Identify which cell holds the provided text, then report its [X, Y] central coordinate. 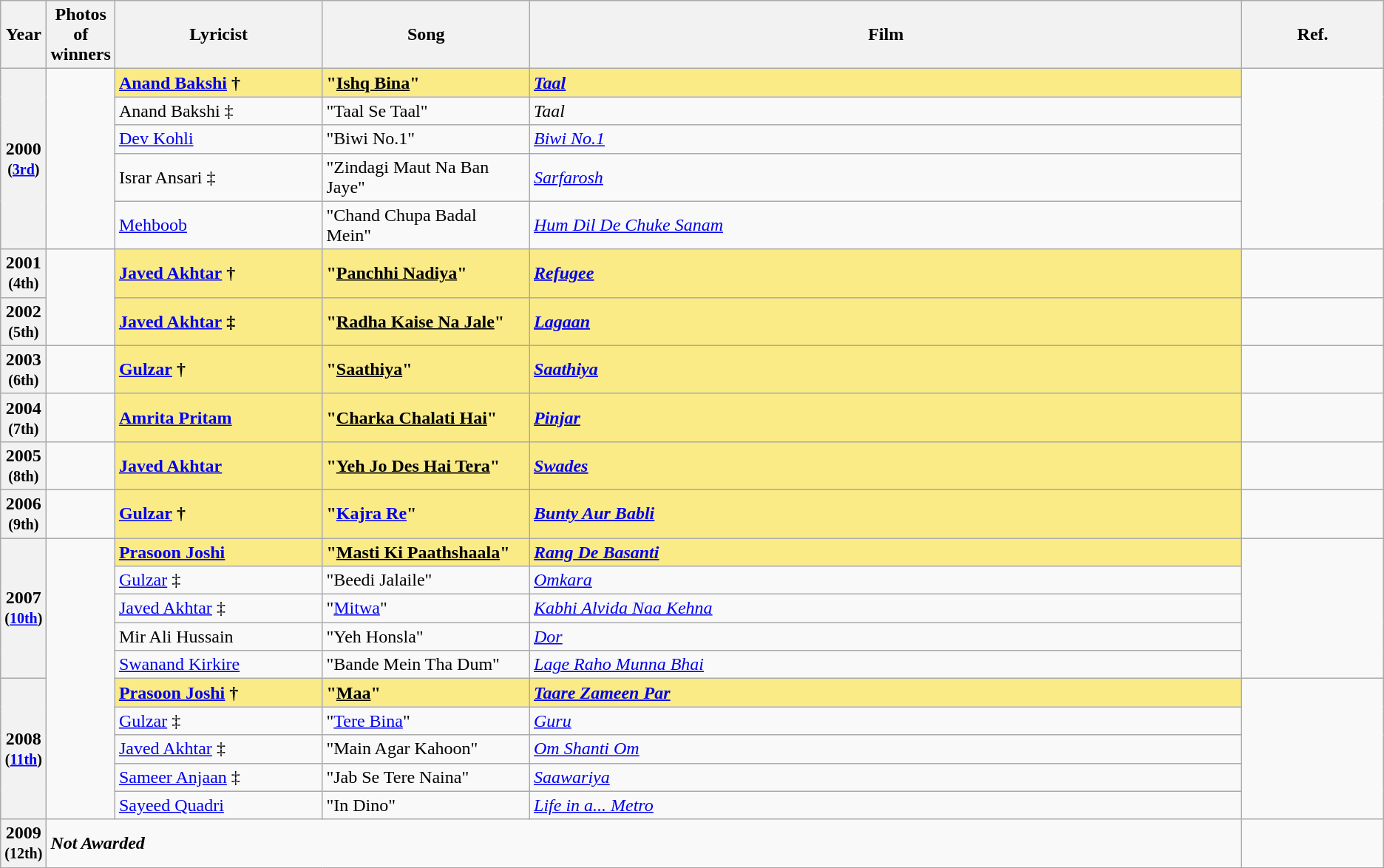
"In Dino" [426, 805]
2000(3rd) [24, 159]
Pinjar [886, 417]
Biwi No.1 [886, 139]
2009(12th) [24, 843]
"Yeh Jo Des Hai Tera" [426, 466]
2005(8th) [24, 466]
"Jab Se Tere Naina" [426, 777]
2002(5th) [24, 321]
"Mitwa" [426, 608]
Lage Raho Munna Bhai [886, 665]
"Ishq Bina" [426, 83]
2008(11th) [24, 749]
Javed Akhtar [219, 466]
2001(4th) [24, 274]
"Saathiya" [426, 370]
Sameer Anjaan ‡ [219, 777]
"Charka Chalati Hai" [426, 417]
Dor [886, 637]
Rang De Basanti [886, 552]
"Yeh Honsla" [426, 637]
"Maa" [426, 693]
Javed Akhtar † [219, 274]
"Zindagi Maut Na Ban Jaye" [426, 177]
"Main Agar Kahoon" [426, 749]
Not Awarded [645, 843]
Refugee [886, 274]
"Tere Bina" [426, 721]
"Taal Se Taal" [426, 111]
Anand Bakshi † [219, 83]
"Masti Ki Paathshaala" [426, 552]
Photos of winners [81, 35]
Lagaan [886, 321]
"Chand Chupa Badal Mein" [426, 225]
Sarfarosh [886, 177]
Omkara [886, 580]
Lyricist [219, 35]
Prasoon Joshi [219, 552]
"Beedi Jalaile" [426, 580]
Film [886, 35]
"Bande Mein Tha Dum" [426, 665]
Sayeed Quadri [219, 805]
Ref. [1313, 35]
Swanand Kirkire [219, 665]
Prasoon Joshi † [219, 693]
Life in a... Metro [886, 805]
Hum Dil De Chuke Sanam [886, 225]
Mehboob [219, 225]
"Radha Kaise Na Jale" [426, 321]
2004(7th) [24, 417]
"Biwi No.1" [426, 139]
2006(9th) [24, 513]
Amrita Pritam [219, 417]
Saathiya [886, 370]
Bunty Aur Babli [886, 513]
2007(10th) [24, 608]
2003(6th) [24, 370]
Song [426, 35]
Om Shanti Om [886, 749]
Saawariya [886, 777]
"Panchhi Nadiya" [426, 274]
Guru [886, 721]
Dev Kohli [219, 139]
Anand Bakshi ‡ [219, 111]
Year [24, 35]
Kabhi Alvida Naa Kehna [886, 608]
Mir Ali Hussain [219, 637]
Israr Ansari ‡ [219, 177]
Taare Zameen Par [886, 693]
Swades [886, 466]
"Kajra Re" [426, 513]
